Identify which cell holds the provided text, then report its [X, Y] central coordinate. 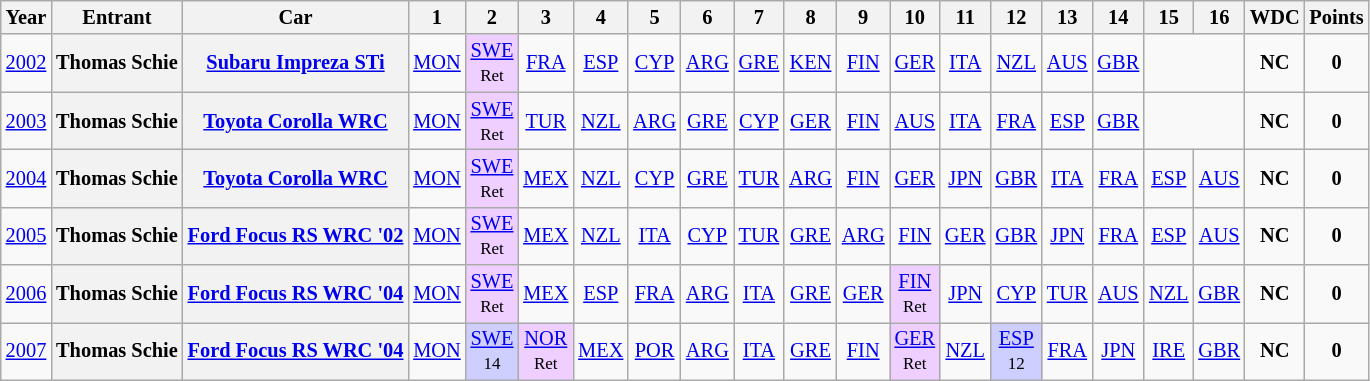
SWE14 [492, 351]
Subaru Impreza STi [296, 63]
16 [1219, 17]
7 [759, 17]
11 [965, 17]
2 [492, 17]
2006 [26, 294]
2003 [26, 121]
Ford Focus RS WRC '02 [296, 236]
10 [915, 17]
NORRet [546, 351]
14 [1118, 17]
IRE [1168, 351]
2002 [26, 63]
8 [810, 17]
FINRet [915, 294]
WDC [1275, 17]
6 [708, 17]
2004 [26, 178]
GERRet [915, 351]
KEN [810, 63]
Entrant [116, 17]
Car [296, 17]
13 [1067, 17]
4 [600, 17]
2007 [26, 351]
Points [1336, 17]
3 [546, 17]
Year [26, 17]
9 [864, 17]
2005 [26, 236]
5 [654, 17]
12 [1016, 17]
ESP12 [1016, 351]
15 [1168, 17]
POR [654, 351]
1 [436, 17]
